Find where the given text appears and provide that cell's center as [X, Y] coordinate. 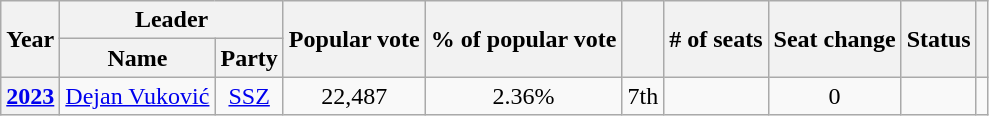
2.36% [524, 96]
Seat change [834, 39]
% of popular vote [524, 39]
Leader [172, 20]
22,487 [354, 96]
Popular vote [354, 39]
Name [138, 58]
Party [249, 58]
SSZ [249, 96]
Dejan Vuković [138, 96]
Status [938, 39]
2023 [30, 96]
Year [30, 39]
7th [643, 96]
0 [834, 96]
# of seats [716, 39]
